Return the (X, Y) coordinate for the center point of the cell that contains the specified text.  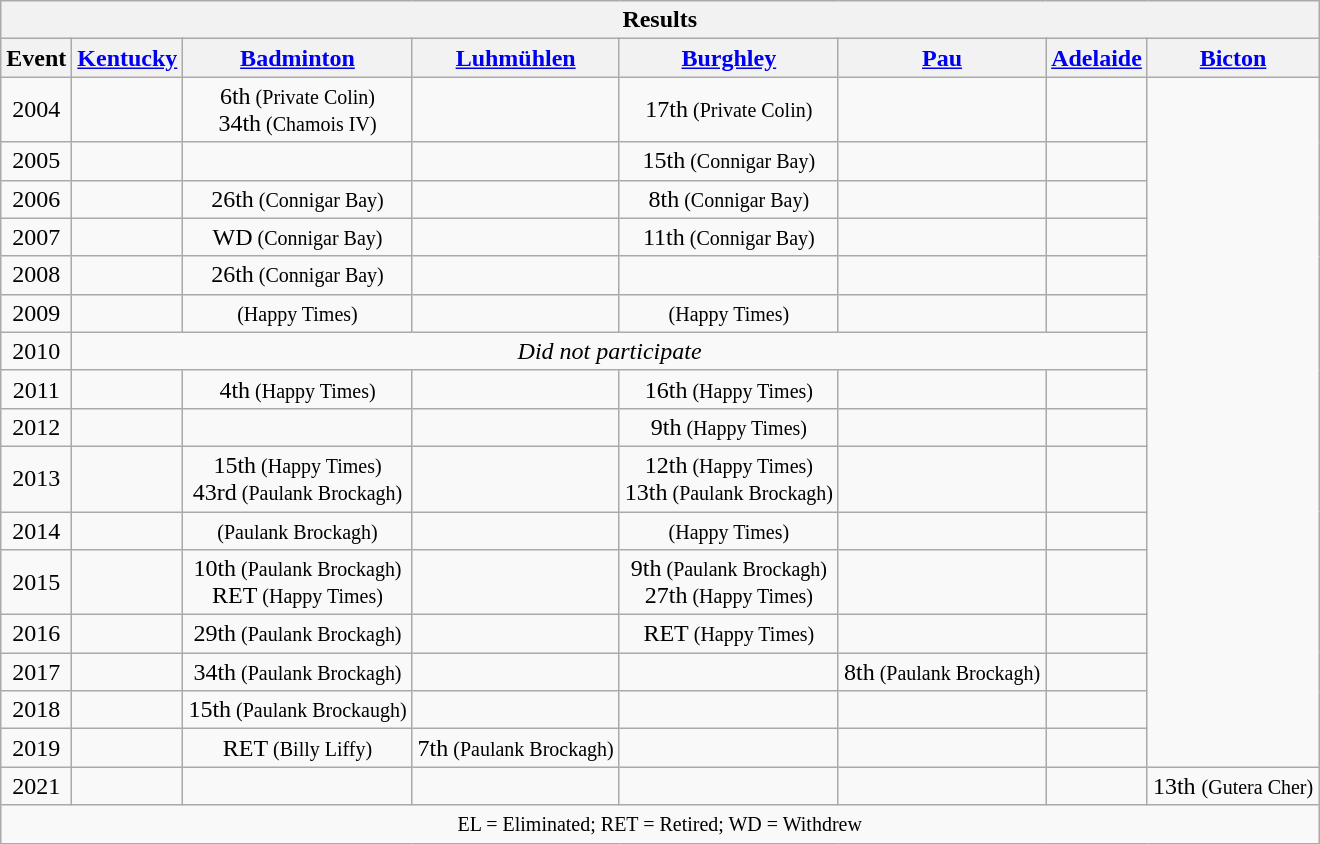
12th (Happy Times)13th (Paulank Brockagh) (728, 478)
15th (Connigar Bay) (728, 161)
2009 (36, 313)
29th (Paulank Brockagh) (298, 634)
Luhmühlen (516, 58)
9th (Paulank Brockagh)27th (Happy Times) (728, 582)
2016 (36, 634)
2007 (36, 237)
Kentucky (128, 58)
2012 (36, 427)
17th (Private Colin) (728, 110)
2021 (36, 786)
9th (Happy Times) (728, 427)
Bicton (1232, 58)
15th (Paulank Brockaugh) (298, 710)
RET (Billy Liffy) (298, 748)
8th (Connigar Bay) (728, 199)
2004 (36, 110)
2017 (36, 672)
2008 (36, 275)
15th (Happy Times)43rd (Paulank Brockagh) (298, 478)
2011 (36, 389)
(Paulank Brockagh) (298, 531)
RET (Happy Times) (728, 634)
2010 (36, 351)
16th (Happy Times) (728, 389)
7th (Paulank Brockagh) (516, 748)
Results (660, 20)
34th (Paulank Brockagh) (298, 672)
13th (Gutera Cher) (1232, 786)
2019 (36, 748)
2015 (36, 582)
WD (Connigar Bay) (298, 237)
4th (Happy Times) (298, 389)
Badminton (298, 58)
Did not participate (610, 351)
2014 (36, 531)
Burghley (728, 58)
2005 (36, 161)
EL = Eliminated; RET = Retired; WD = Withdrew (660, 824)
Adelaide (1097, 58)
10th (Paulank Brockagh)RET (Happy Times) (298, 582)
11th (Connigar Bay) (728, 237)
2006 (36, 199)
6th (Private Colin)34th (Chamois IV) (298, 110)
8th (Paulank Brockagh) (942, 672)
Pau (942, 58)
2018 (36, 710)
2013 (36, 478)
Event (36, 58)
